Search for the cell housing the specified text and yield its (X, Y) center coordinate. 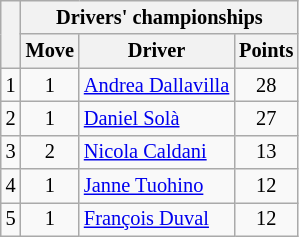
5 (11, 219)
Move (50, 51)
4 (11, 186)
François Duval (156, 219)
27 (266, 118)
Janne Tuohino (156, 186)
28 (266, 85)
3 (11, 152)
Driver (156, 51)
Nicola Caldani (156, 152)
Daniel Solà (156, 118)
13 (266, 152)
Points (266, 51)
Andrea Dallavilla (156, 85)
Drivers' championships (160, 17)
